Extract the [x, y] coordinate from the center of the cell holding the provided text.  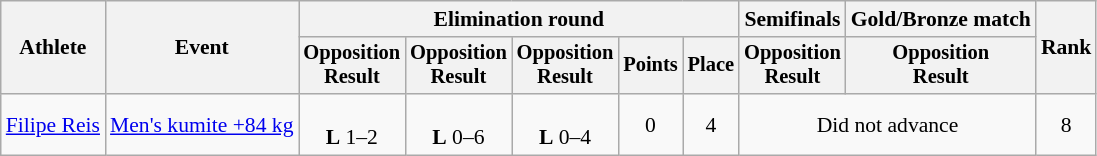
Filipe Reis [53, 124]
Semifinals [792, 19]
Men's kumite +84 kg [202, 124]
Place [711, 66]
4 [711, 124]
Event [202, 48]
Elimination round [518, 19]
L 1–2 [352, 124]
L 0–6 [458, 124]
Did not advance [888, 124]
Points [650, 66]
L 0–4 [566, 124]
Gold/Bronze match [941, 19]
Rank [1066, 48]
0 [650, 124]
Athlete [53, 48]
8 [1066, 124]
